Determine the (x, y) coordinate at the center of the cell enclosing the given text.  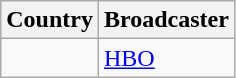
HBO (166, 58)
Country (50, 20)
Broadcaster (166, 20)
